Locate the cell with the specified text and output its (X, Y) center coordinate. 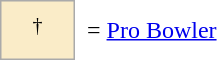
† (38, 30)
